Detect which cell encompasses the target text, then output its (x, y) center coordinate. 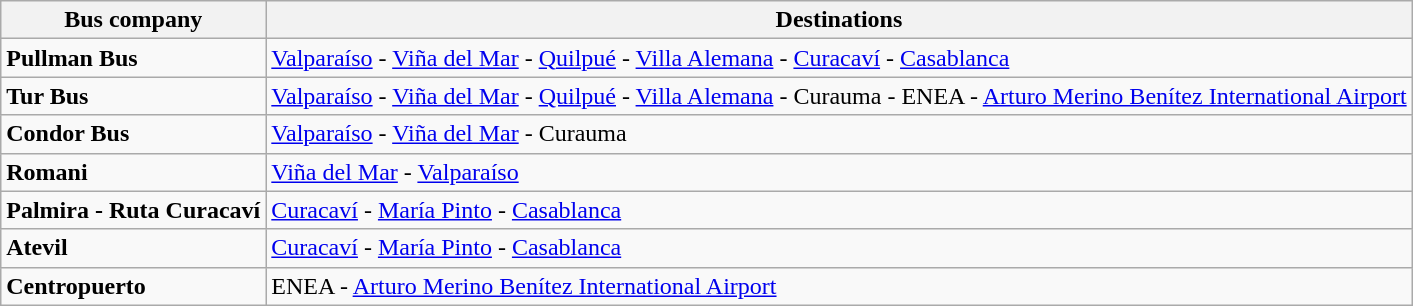
Palmira - Ruta Curacaví (134, 210)
Romani (134, 172)
Centropuerto (134, 286)
Destinations (839, 20)
Viña del Mar - Valparaíso (839, 172)
Tur Bus (134, 96)
Condor Bus (134, 134)
Pullman Bus (134, 58)
Bus company (134, 20)
Valparaíso - Viña del Mar - Quilpué - Villa Alemana - Curauma - ENEA - Arturo Merino Benítez International Airport (839, 96)
Valparaíso - Viña del Mar - Quilpué - Villa Alemana - Curacaví - Casablanca (839, 58)
Atevil (134, 248)
Valparaíso - Viña del Mar - Curauma (839, 134)
ENEA - Arturo Merino Benítez International Airport (839, 286)
